Determine the [x, y] coordinate at the center of the cell enclosing the given text.  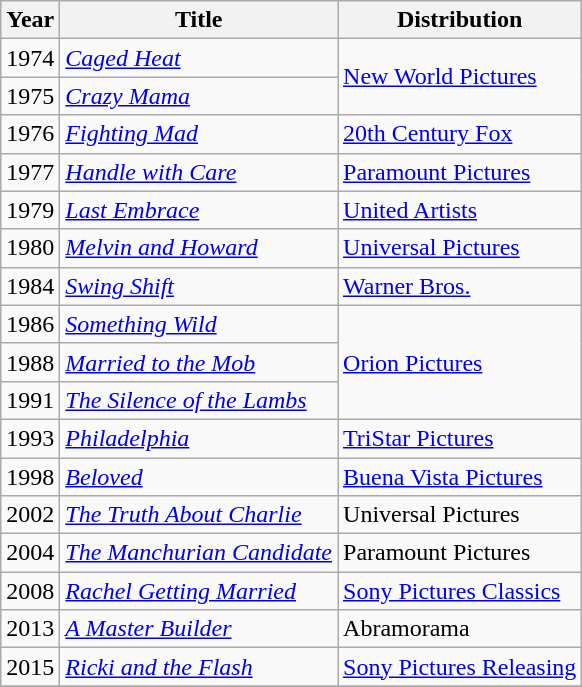
New World Pictures [460, 77]
Sony Pictures Classics [460, 591]
2015 [30, 667]
The Manchurian Candidate [199, 553]
Rachel Getting Married [199, 591]
1976 [30, 134]
Ricki and the Flash [199, 667]
The Silence of the Lambs [199, 400]
Married to the Mob [199, 362]
Orion Pictures [460, 362]
Caged Heat [199, 58]
Sony Pictures Releasing [460, 667]
20th Century Fox [460, 134]
Distribution [460, 20]
1979 [30, 210]
Warner Bros. [460, 286]
2002 [30, 515]
Beloved [199, 477]
Buena Vista Pictures [460, 477]
1980 [30, 248]
Something Wild [199, 324]
Swing Shift [199, 286]
2008 [30, 591]
1988 [30, 362]
Year [30, 20]
The Truth About Charlie [199, 515]
1975 [30, 96]
A Master Builder [199, 629]
United Artists [460, 210]
1977 [30, 172]
1993 [30, 438]
Crazy Mama [199, 96]
Handle with Care [199, 172]
1984 [30, 286]
1986 [30, 324]
Abramorama [460, 629]
1991 [30, 400]
TriStar Pictures [460, 438]
1974 [30, 58]
Melvin and Howard [199, 248]
1998 [30, 477]
Fighting Mad [199, 134]
Last Embrace [199, 210]
2013 [30, 629]
Title [199, 20]
Philadelphia [199, 438]
2004 [30, 553]
